Return [x, y] of the center of cell containing provided text 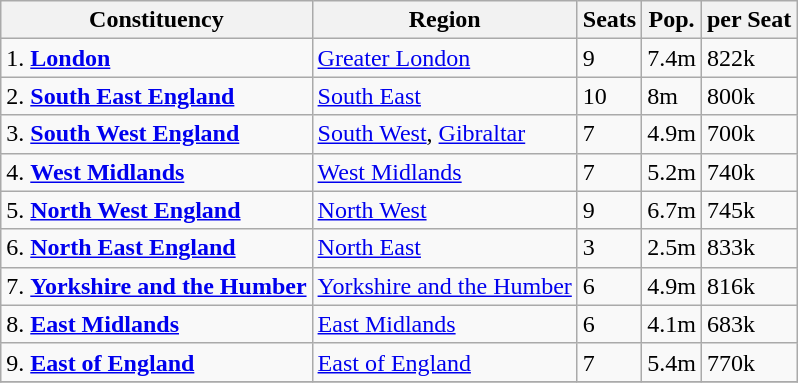
Constituency [156, 20]
5.2m [672, 172]
816k [748, 286]
7.4m [672, 58]
9. East of England [156, 362]
6.7m [672, 210]
East of England [444, 362]
822k [748, 58]
7. Yorkshire and the Humber [156, 286]
770k [748, 362]
1. London [156, 58]
Yorkshire and the Humber [444, 286]
East Midlands [444, 324]
8m [672, 96]
5. North West England [156, 210]
683k [748, 324]
740k [748, 172]
833k [748, 248]
8. East Midlands [156, 324]
3 [609, 248]
4.1m [672, 324]
Seats [609, 20]
6. North East England [156, 248]
10 [609, 96]
per Seat [748, 20]
2. South East England [156, 96]
745k [748, 210]
Greater London [444, 58]
North West [444, 210]
South West, Gibraltar [444, 134]
Region [444, 20]
4. West Midlands [156, 172]
West Midlands [444, 172]
North East [444, 248]
800k [748, 96]
Pop. [672, 20]
South East [444, 96]
700k [748, 134]
5.4m [672, 362]
3. South West England [156, 134]
2.5m [672, 248]
